Provide the [X, Y] coordinate of the cell's center where the given text is located.  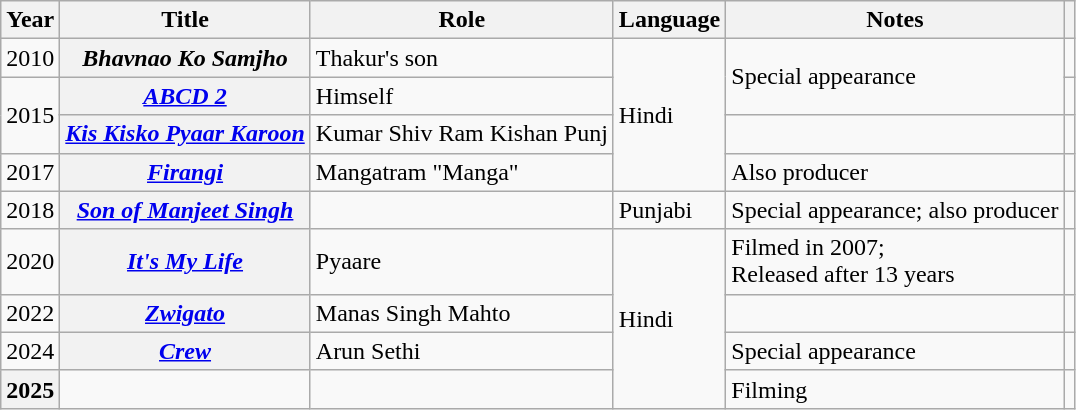
2010 [30, 58]
It's My Life [185, 262]
Kumar Shiv Ram Kishan Punj [462, 134]
Thakur's son [462, 58]
Crew [185, 351]
ABCD 2 [185, 96]
2017 [30, 172]
Also producer [895, 172]
Filmed in 2007; Released after 13 years [895, 262]
2024 [30, 351]
Son of Manjeet Singh [185, 210]
Manas Singh Mahto [462, 313]
Language [669, 20]
2015 [30, 115]
2020 [30, 262]
Firangi [185, 172]
Kis Kisko Pyaar Karoon [185, 134]
Punjabi [669, 210]
Bhavnao Ko Samjho [185, 58]
Filming [895, 389]
Notes [895, 20]
2022 [30, 313]
Mangatram "Manga" [462, 172]
Zwigato [185, 313]
Arun Sethi [462, 351]
Role [462, 20]
2025 [30, 389]
Title [185, 20]
2018 [30, 210]
Himself [462, 96]
Pyaare [462, 262]
Year [30, 20]
Special appearance; also producer [895, 210]
